Return (X, Y) of the center of cell containing provided text 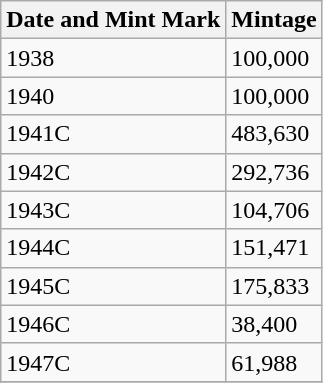
Date and Mint Mark (114, 20)
175,833 (274, 286)
483,630 (274, 134)
1938 (114, 58)
1941C (114, 134)
292,736 (274, 172)
1943C (114, 210)
1944C (114, 248)
1942C (114, 172)
1946C (114, 324)
1940 (114, 96)
61,988 (274, 362)
1945C (114, 286)
151,471 (274, 248)
Mintage (274, 20)
1947C (114, 362)
104,706 (274, 210)
38,400 (274, 324)
